Return the [x, y] coordinate for the center point of the cell that contains the specified text.  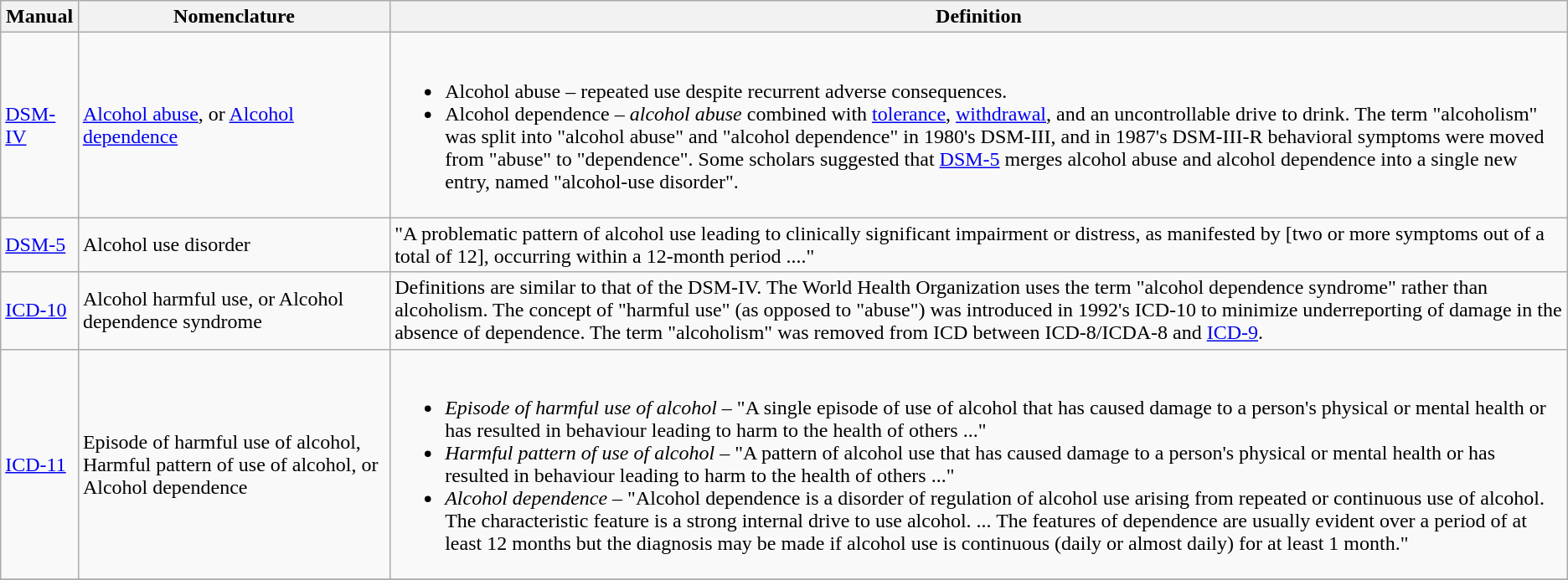
DSM-5 [40, 244]
Nomenclature [234, 17]
Episode of harmful use of alcohol, Harmful pattern of use of alcohol, or Alcohol dependence [234, 464]
Definition [979, 17]
Manual [40, 17]
ICD-10 [40, 311]
Alcohol abuse, or Alcohol dependence [234, 126]
Alcohol harmful use, or Alcohol dependence syndrome [234, 311]
Alcohol use disorder [234, 244]
ICD-11 [40, 464]
DSM-IV [40, 126]
